Output the (X, Y) coordinate of the center of the cell containing the given text.  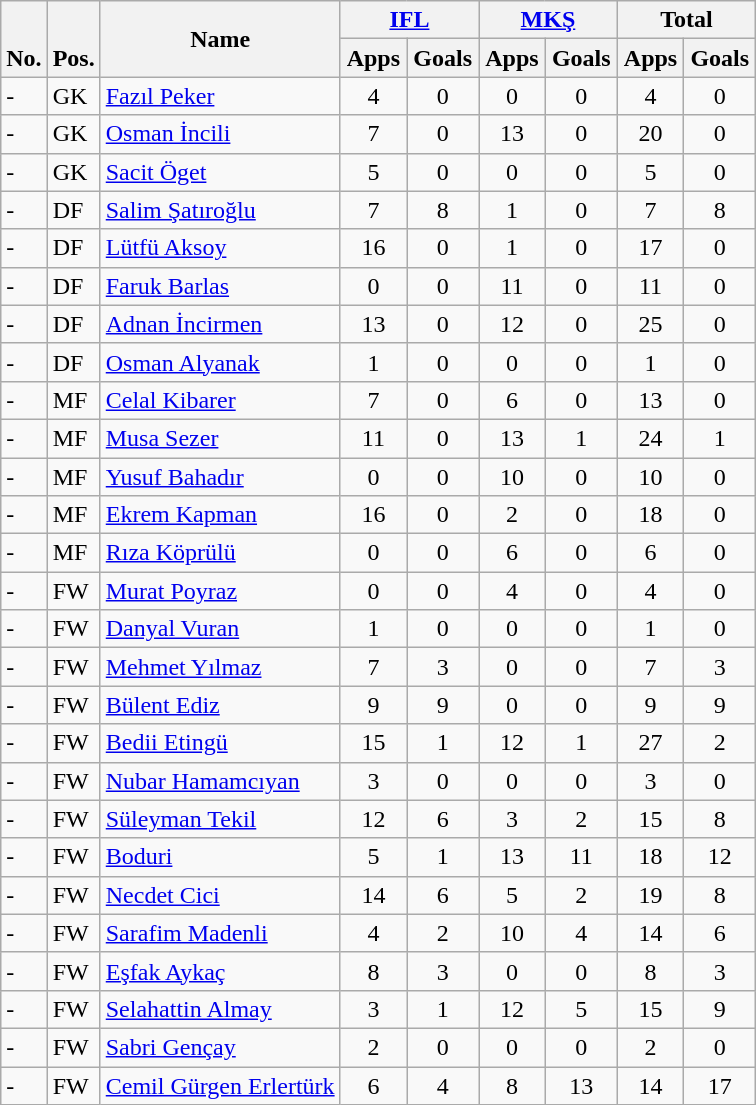
Selahattin Almay (220, 1009)
Sarafim Madenli (220, 933)
20 (650, 134)
Danyal Vuran (220, 629)
Faruk Barlas (220, 286)
24 (650, 438)
Fazıl Peker (220, 96)
IFL (410, 20)
Necdet Cici (220, 895)
Mehmet Yılmaz (220, 667)
Lütfü Aksoy (220, 248)
Cemil Gürgen Erlertürk (220, 1085)
Celal Kibarer (220, 400)
27 (650, 743)
Adnan İncirmen (220, 324)
Sabri Gençay (220, 1047)
Murat Poyraz (220, 591)
Osman Alyanak (220, 362)
Süleyman Tekil (220, 819)
No. (24, 39)
Ekrem Kapman (220, 515)
Salim Şatıroğlu (220, 210)
MKŞ (548, 20)
Boduri (220, 857)
Total (686, 20)
25 (650, 324)
Osman İncili (220, 134)
Bedii Etingü (220, 743)
Yusuf Bahadır (220, 477)
Pos. (74, 39)
Rıza Köprülü (220, 553)
Bülent Ediz (220, 705)
Name (220, 39)
Musa Sezer (220, 438)
Sacit Öget (220, 172)
Nubar Hamamcıyan (220, 781)
Eşfak Aykaç (220, 971)
19 (650, 895)
